Capture the cell that displays the provided text and extract its [X, Y] central coordinate. 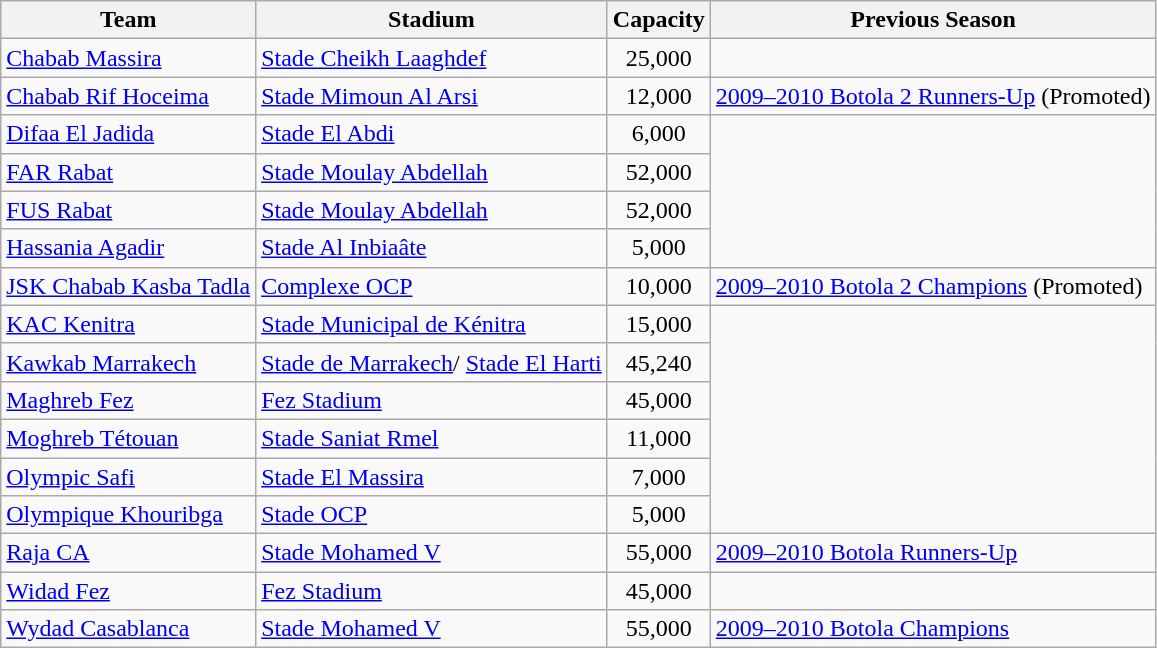
FAR Rabat [128, 172]
Stade Cheikh Laaghdef [432, 58]
Team [128, 20]
2009–2010 Botola 2 Runners-Up (Promoted) [933, 96]
JSK Chabab Kasba Tadla [128, 286]
Stade El Abdi [432, 134]
2009–2010 Botola 2 Champions (Promoted) [933, 286]
Hassania Agadir [128, 248]
2009–2010 Botola Champions [933, 629]
Widad Fez [128, 591]
Olympique Khouribga [128, 515]
Kawkab Marrakech [128, 362]
Stade El Massira [432, 477]
Raja CA [128, 553]
Wydad Casablanca [128, 629]
12,000 [658, 96]
15,000 [658, 324]
2009–2010 Botola Runners-Up [933, 553]
25,000 [658, 58]
10,000 [658, 286]
Olympic Safi [128, 477]
Difaa El Jadida [128, 134]
6,000 [658, 134]
11,000 [658, 438]
Stade Mimoun Al Arsi [432, 96]
Previous Season [933, 20]
45,240 [658, 362]
Capacity [658, 20]
Chabab Massira [128, 58]
KAC Kenitra [128, 324]
Stade Municipal de Kénitra [432, 324]
Complexe OCP [432, 286]
Stadium [432, 20]
Chabab Rif Hoceima [128, 96]
Stade Al Inbiaâte [432, 248]
Stade OCP [432, 515]
Maghreb Fez [128, 400]
Stade de Marrakech/ Stade El Harti [432, 362]
7,000 [658, 477]
Moghreb Tétouan [128, 438]
Stade Saniat Rmel [432, 438]
FUS Rabat [128, 210]
